Return (x, y) of the center of cell containing provided text 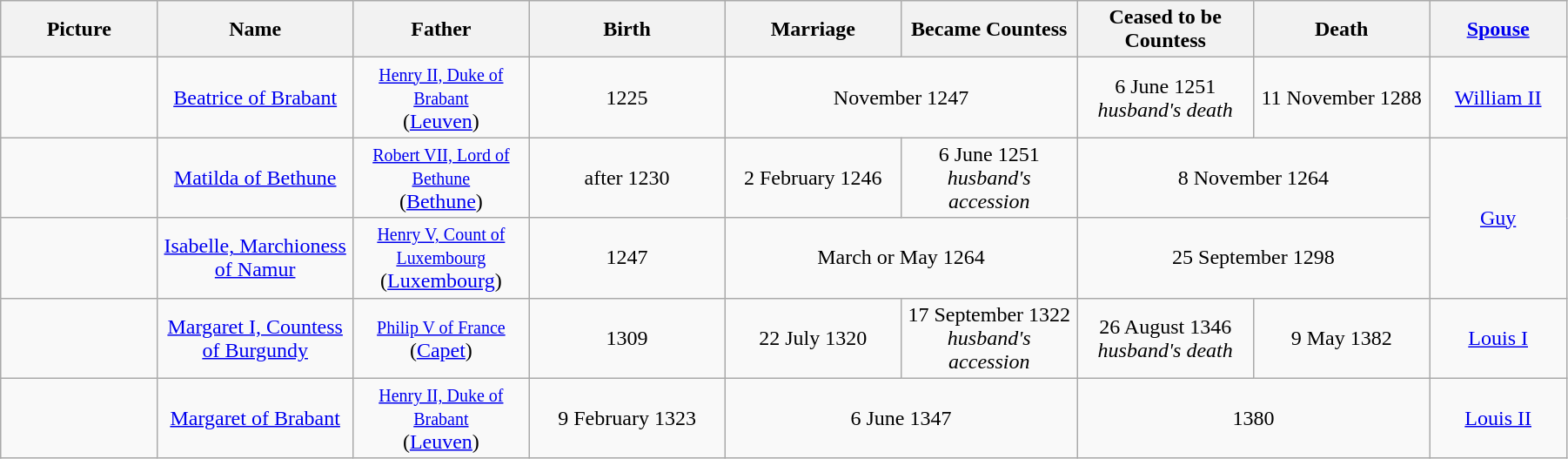
8 November 1264 (1253, 178)
9 May 1382 (1341, 338)
Guy (1498, 218)
Philip V of France(Capet) (441, 338)
Spouse (1498, 30)
1309 (627, 338)
Death (1341, 30)
Margaret of Brabant (256, 418)
Isabelle, Marchioness of Namur (256, 258)
Matilda of Bethune (256, 178)
6 June 1251husband's death (1165, 98)
9 February 1323 (627, 418)
November 1247 (901, 98)
after 1230 (627, 178)
William II (1498, 98)
March or May 1264 (901, 258)
Became Countess (989, 30)
Louis II (1498, 418)
Birth (627, 30)
1225 (627, 98)
Henry V, Count of Luxembourg(Luxembourg) (441, 258)
1380 (1253, 418)
6 June 1347 (901, 418)
Margaret I, Countess of Burgundy (256, 338)
Picture (79, 30)
25 September 1298 (1253, 258)
Marriage (813, 30)
Louis I (1498, 338)
Beatrice of Brabant (256, 98)
1247 (627, 258)
6 June 1251husband's accession (989, 178)
Name (256, 30)
Robert VII, Lord of Bethune(Bethune) (441, 178)
Ceased to be Countess (1165, 30)
17 September 1322husband's accession (989, 338)
11 November 1288 (1341, 98)
22 July 1320 (813, 338)
2 February 1246 (813, 178)
Father (441, 30)
26 August 1346husband's death (1165, 338)
